Find where the given text appears and provide that cell's center as (X, Y) coordinate. 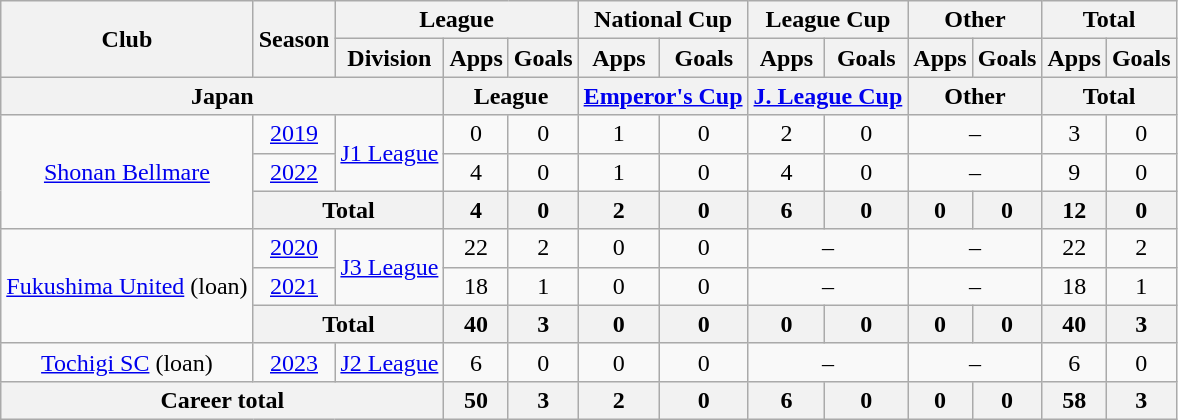
National Cup (663, 20)
J2 League (390, 362)
2019 (294, 134)
2023 (294, 362)
J1 League (390, 153)
58 (1074, 400)
Tochigi SC (loan) (127, 362)
2022 (294, 172)
9 (1074, 172)
Career total (222, 400)
League Cup (828, 20)
Emperor's Cup (663, 96)
Club (127, 39)
J3 League (390, 267)
Division (390, 58)
J. League Cup (828, 96)
Shonan Bellmare (127, 172)
Japan (222, 96)
50 (476, 400)
12 (1074, 210)
Fukushima United (loan) (127, 286)
2020 (294, 248)
Season (294, 39)
2021 (294, 286)
